Return (X, Y) of the center of cell containing provided text 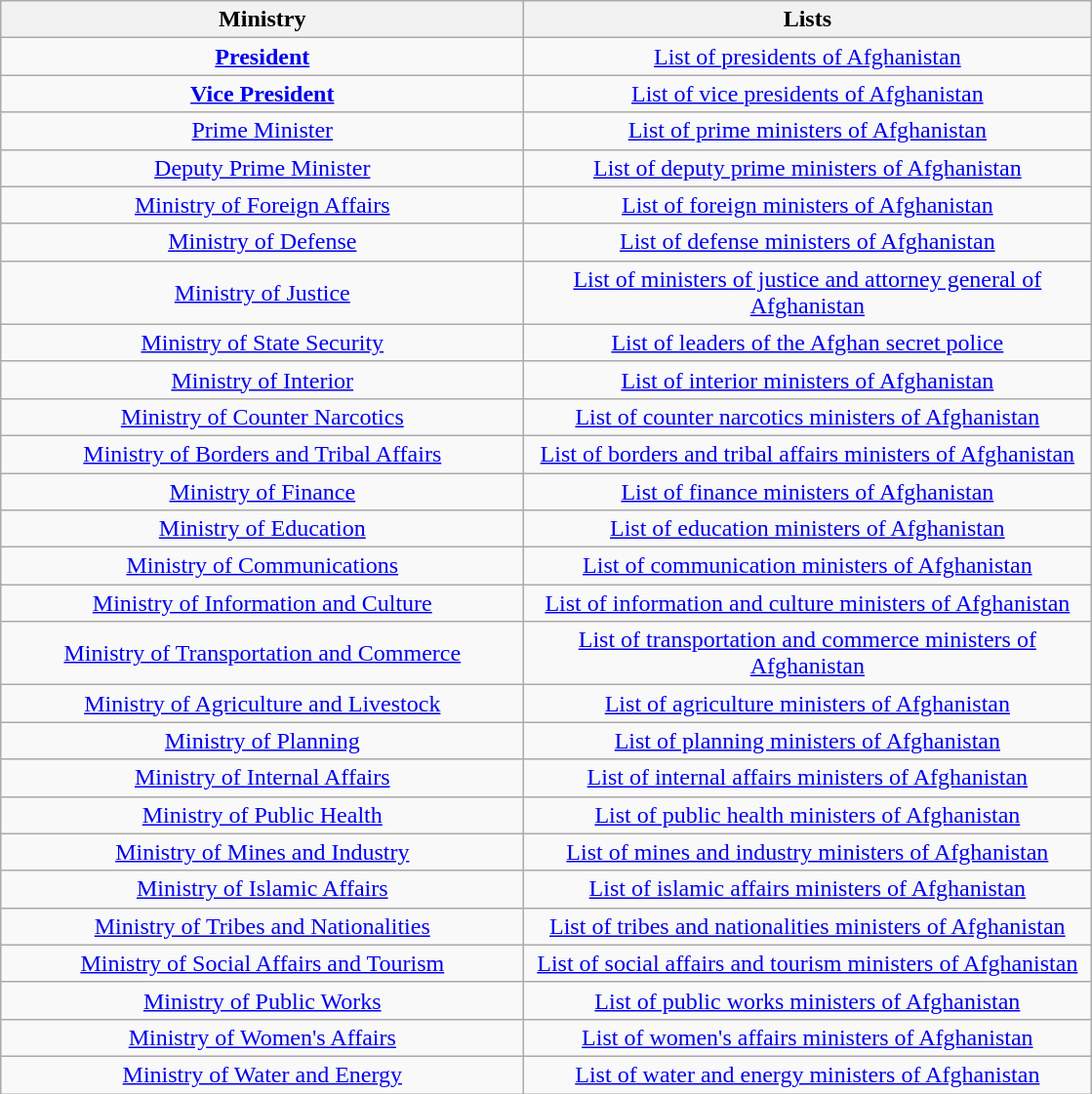
Ministry of Transportation and Commerce (263, 654)
List of mines and industry ministers of Afghanistan (808, 852)
Ministry of Interior (263, 380)
Lists (808, 20)
List of prime ministers of Afghanistan (808, 131)
Ministry of Mines and Industry (263, 852)
List of ministers of justice and attorney general of Afghanistan (808, 293)
List of transportation and commerce ministers of Afghanistan (808, 654)
List of women's affairs ministers of Afghanistan (808, 1037)
Prime Minister (263, 131)
Ministry of Borders and Tribal Affairs (263, 454)
List of water and energy ministers of Afghanistan (808, 1074)
Ministry of Communications (263, 566)
List of finance ministers of Afghanistan (808, 491)
Vice President (263, 94)
List of information and culture ministers of Afghanistan (808, 603)
List of presidents of Afghanistan (808, 57)
Ministry of Women's Affairs (263, 1037)
Ministry of Information and Culture (263, 603)
Ministry of Education (263, 529)
List of islamic affairs ministers of Afghanistan (808, 889)
Ministry of Public Works (263, 1000)
Ministry of Justice (263, 293)
Ministry of Counter Narcotics (263, 417)
List of public health ministers of Afghanistan (808, 815)
President (263, 57)
Ministry of Tribes and Nationalities (263, 926)
Ministry of Planning (263, 741)
Ministry of Internal Affairs (263, 778)
Ministry of Water and Energy (263, 1074)
List of interior ministers of Afghanistan (808, 380)
List of leaders of the Afghan secret police (808, 343)
List of communication ministers of Afghanistan (808, 566)
List of planning ministers of Afghanistan (808, 741)
List of public works ministers of Afghanistan (808, 1000)
Ministry of Agriculture and Livestock (263, 704)
Ministry of Foreign Affairs (263, 205)
Ministry of Public Health (263, 815)
List of agriculture ministers of Afghanistan (808, 704)
Ministry of Social Affairs and Tourism (263, 963)
Ministry of State Security (263, 343)
List of education ministers of Afghanistan (808, 529)
List of borders and tribal affairs ministers of Afghanistan (808, 454)
List of defense ministers of Afghanistan (808, 242)
List of tribes and nationalities ministers of Afghanistan (808, 926)
List of internal affairs ministers of Afghanistan (808, 778)
List of social affairs and tourism ministers of Afghanistan (808, 963)
List of counter narcotics ministers of Afghanistan (808, 417)
Ministry (263, 20)
List of vice presidents of Afghanistan (808, 94)
List of deputy prime ministers of Afghanistan (808, 168)
Ministry of Finance (263, 491)
Ministry of Islamic Affairs (263, 889)
Ministry of Defense (263, 242)
Deputy Prime Minister (263, 168)
List of foreign ministers of Afghanistan (808, 205)
